Scan for the cell matching the given text and deliver its [x, y] coordinate at center. 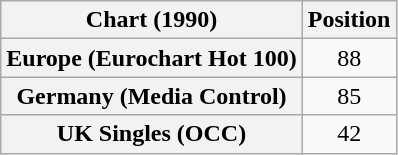
UK Singles (OCC) [152, 134]
Germany (Media Control) [152, 96]
88 [349, 58]
Chart (1990) [152, 20]
42 [349, 134]
85 [349, 96]
Europe (Eurochart Hot 100) [152, 58]
Position [349, 20]
